Extract the (X, Y) coordinate from the center of the cell holding the provided text.  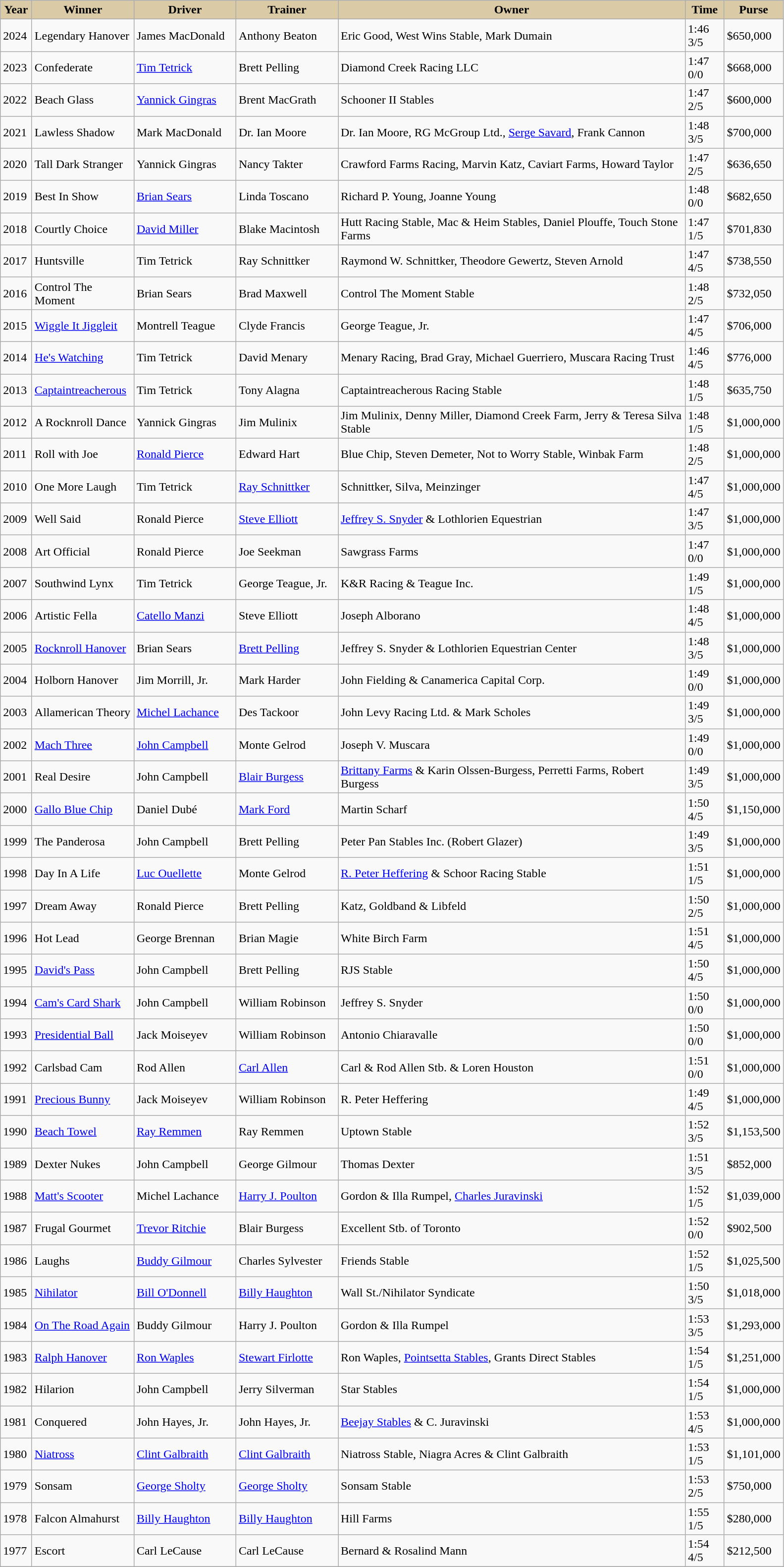
Luc Ouellette (185, 873)
1997 (16, 906)
Beach Towel (83, 1132)
1:49 1/5 (705, 584)
Nihilator (83, 1292)
1999 (16, 841)
$902,500 (754, 1228)
Hutt Racing Stable, Mac & Heim Stables, Daniel Plouffe, Touch Stone Farms (511, 229)
1:46 4/5 (705, 358)
Gordon & Illa Rumpel (511, 1325)
Matt's Scooter (83, 1196)
1992 (16, 1067)
Dr. Ian Moore (287, 132)
$682,650 (754, 196)
2000 (16, 809)
John Fielding & Canamerica Capital Corp. (511, 680)
2008 (16, 551)
Diamond Creek Racing LLC (511, 67)
Carl Allen (287, 1067)
Bernard & Rosalind Mann (511, 1551)
2022 (16, 100)
Sonsam Stable (511, 1487)
1:48 4/5 (705, 616)
1:54 4/5 (705, 1551)
Cam's Card Shark (83, 1003)
Mach Three (83, 744)
Eric Good, West Wins Stable, Mark Dumain (511, 36)
Sawgrass Farms (511, 551)
$600,000 (754, 100)
Bill O'Donnell (185, 1292)
R. Peter Heffering (511, 1099)
Beach Glass (83, 100)
Blake Macintosh (287, 229)
Trevor Ritchie (185, 1228)
Linda Toscano (287, 196)
2004 (16, 680)
David's Pass (83, 970)
Captaintreacherous (83, 390)
1983 (16, 1357)
Ralph Hanover (83, 1357)
2007 (16, 584)
2015 (16, 325)
Lawless Shadow (83, 132)
2016 (16, 293)
2011 (16, 455)
One More Laugh (83, 487)
Nancy Takter (287, 165)
1:50 2/5 (705, 906)
David Menary (287, 358)
Art Official (83, 551)
Menary Racing, Brad Gray, Michael Guerriero, Muscara Racing Trust (511, 358)
Niatross (83, 1454)
Wall St./Nihilator Syndicate (511, 1292)
1:52 3/5 (705, 1132)
2023 (16, 67)
Brian Magie (287, 939)
2019 (16, 196)
Beejay Stables & C. Juravinski (511, 1421)
Jim Mulinix (287, 422)
Dexter Nukes (83, 1164)
Sonsam (83, 1487)
$1,039,000 (754, 1196)
Niatross Stable, Niagra Acres & Clint Galbraith (511, 1454)
Wiggle It Jiggleit (83, 325)
Raymond W. Schnittker, Theodore Gewertz, Steven Arnold (511, 261)
Edward Hart (287, 455)
Schnittker, Silva, Meinzinger (511, 487)
Time (705, 10)
Rod Allen (185, 1067)
1:55 1/5 (705, 1518)
2003 (16, 713)
Blue Chip, Steven Demeter, Not to Worry Stable, Winbak Farm (511, 455)
Laughs (83, 1261)
Antonio Chiaravalle (511, 1035)
Best In Show (83, 196)
$706,000 (754, 325)
$750,000 (754, 1487)
Stewart Firlotte (287, 1357)
$738,550 (754, 261)
Rocknroll Hanover (83, 648)
$636,650 (754, 165)
Jerry Silverman (287, 1390)
Uptown Stable (511, 1132)
White Birch Farm (511, 939)
John Levy Racing Ltd. & Mark Scholes (511, 713)
Brittany Farms & Karin Olssen-Burgess, Perretti Farms, Robert Burgess (511, 777)
1:50 3/5 (705, 1292)
1:49 4/5 (705, 1099)
2012 (16, 422)
Escort (83, 1551)
$732,050 (754, 293)
Clyde Francis (287, 325)
Well Said (83, 519)
Artistic Fella (83, 616)
1:51 0/0 (705, 1067)
Conquered (83, 1421)
1982 (16, 1390)
Hilarion (83, 1390)
Hill Farms (511, 1518)
Year (16, 10)
Southwind Lynx (83, 584)
Schooner II Stables (511, 100)
Crawford Farms Racing, Marvin Katz, Caviart Farms, Howard Taylor (511, 165)
Owner (511, 10)
$212,500 (754, 1551)
Joseph V. Muscara (511, 744)
Allamerican Theory (83, 713)
2020 (16, 165)
Jim Morrill, Jr. (185, 680)
On The Road Again (83, 1325)
The Panderosa (83, 841)
Frugal Gourmet (83, 1228)
1991 (16, 1099)
Excellent Stb. of Toronto (511, 1228)
2006 (16, 616)
1:47 1/5 (705, 229)
Huntsville (83, 261)
2017 (16, 261)
Jeffrey S. Snyder & Lothlorien Equestrian (511, 519)
Daniel Dubé (185, 809)
$1,153,500 (754, 1132)
1989 (16, 1164)
Control The Moment (83, 293)
Thomas Dexter (511, 1164)
1:53 1/5 (705, 1454)
2002 (16, 744)
Brad Maxwell (287, 293)
1979 (16, 1487)
1993 (16, 1035)
Montrell Teague (185, 325)
1998 (16, 873)
$1,150,000 (754, 809)
Gordon & Illa Rumpel, Charles Juravinski (511, 1196)
Control The Moment Stable (511, 293)
2005 (16, 648)
Captaintreacherous Racing Stable (511, 390)
1:53 3/5 (705, 1325)
$1,101,000 (754, 1454)
James MacDonald (185, 36)
1981 (16, 1421)
Roll with Joe (83, 455)
Jeffrey S. Snyder (511, 1003)
He's Watching (83, 358)
Dr. Ian Moore, RG McGroup Ltd., Serge Savard, Frank Cannon (511, 132)
$280,000 (754, 1518)
Star Stables (511, 1390)
Ron Waples (185, 1357)
Tall Dark Stranger (83, 165)
Charles Sylvester (287, 1261)
Winner (83, 10)
1977 (16, 1551)
Confederate (83, 67)
Day In A Life (83, 873)
Carlsbad Cam (83, 1067)
1988 (16, 1196)
1:53 2/5 (705, 1487)
1:51 3/5 (705, 1164)
A Rocknroll Dance (83, 422)
$668,000 (754, 67)
David Miller (185, 229)
$1,025,500 (754, 1261)
1978 (16, 1518)
Holborn Hanover (83, 680)
Des Tackoor (287, 713)
$1,251,000 (754, 1357)
2010 (16, 487)
Anthony Beaton (287, 36)
George Gilmour (287, 1164)
Joe Seekman (287, 551)
1:51 4/5 (705, 939)
Real Desire (83, 777)
Precious Bunny (83, 1099)
2013 (16, 390)
Trainer (287, 10)
Tony Alagna (287, 390)
Martin Scharf (511, 809)
Hot Lead (83, 939)
1985 (16, 1292)
2009 (16, 519)
1996 (16, 939)
1:48 0/0 (705, 196)
Driver (185, 10)
1986 (16, 1261)
Ron Waples, Pointsetta Stables, Grants Direct Stables (511, 1357)
Courtly Choice (83, 229)
Presidential Ball (83, 1035)
Brent MacGrath (287, 100)
1995 (16, 970)
1980 (16, 1454)
Gallo Blue Chip (83, 809)
Friends Stable (511, 1261)
Joseph Alborano (511, 616)
Jeffrey S. Snyder & Lothlorien Equestrian Center (511, 648)
$650,000 (754, 36)
Falcon Almahurst (83, 1518)
1:52 0/0 (705, 1228)
RJS Stable (511, 970)
K&R Racing & Teague Inc. (511, 584)
Jim Mulinix, Denny Miller, Diamond Creek Farm, Jerry & Teresa Silva Stable (511, 422)
$701,830 (754, 229)
2024 (16, 36)
1:51 1/5 (705, 873)
1994 (16, 1003)
1:53 4/5 (705, 1421)
George Brennan (185, 939)
Mark Ford (287, 809)
1:47 3/5 (705, 519)
$635,750 (754, 390)
1987 (16, 1228)
$852,000 (754, 1164)
Peter Pan Stables Inc. (Robert Glazer) (511, 841)
$776,000 (754, 358)
Katz, Goldband & Libfeld (511, 906)
1:46 3/5 (705, 36)
Legendary Hanover (83, 36)
Carl & Rod Allen Stb. & Loren Houston (511, 1067)
Mark Harder (287, 680)
$1,018,000 (754, 1292)
1990 (16, 1132)
Dream Away (83, 906)
$700,000 (754, 132)
2018 (16, 229)
Catello Manzi (185, 616)
R. Peter Heffering & Schoor Racing Stable (511, 873)
Purse (754, 10)
2001 (16, 777)
2014 (16, 358)
Richard P. Young, Joanne Young (511, 196)
$1,293,000 (754, 1325)
Mark MacDonald (185, 132)
2021 (16, 132)
1984 (16, 1325)
